For the text-containing cell, return its midpoint in [X, Y] coordinate format. 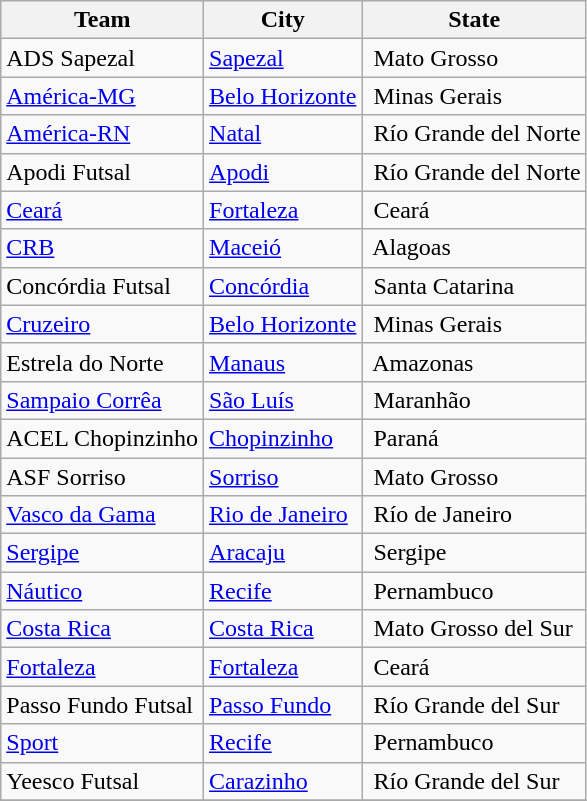
Concórdia [283, 286]
Concórdia Futsal [102, 286]
Maceió [283, 248]
Maranhão [474, 400]
América-RN [102, 134]
Sorriso [283, 477]
ADS Sapezal [102, 58]
Paraná [474, 438]
Yeesco Futsal [102, 781]
Rio de Janeiro [283, 515]
São Luís [283, 400]
Manaus [283, 362]
State [474, 20]
ASF Sorriso [102, 477]
Vasco da Gama [102, 515]
City [283, 20]
Alagoas [474, 248]
Mato Grosso del Sur [474, 629]
Santa Catarina [474, 286]
Sampaio Corrêa [102, 400]
Sapezal [283, 58]
Aracaju [283, 553]
Passo Fundo [283, 705]
Amazonas [474, 362]
América-MG [102, 96]
Cruzeiro [102, 324]
CRB [102, 248]
Río de Janeiro [474, 515]
Sport [102, 743]
Carazinho [283, 781]
ACEL Chopinzinho [102, 438]
Apodi [283, 172]
Passo Fundo Futsal [102, 705]
Estrela do Norte [102, 362]
Natal [283, 134]
Chopinzinho [283, 438]
Apodi Futsal [102, 172]
Náutico [102, 591]
Team [102, 20]
